Determine the (x, y) coordinate at the center of the cell enclosing the given text.  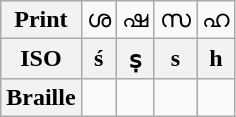
സ (176, 20)
h (216, 59)
ഹ (216, 20)
s (176, 59)
ś (98, 59)
ശ (98, 20)
ISO (41, 59)
Print (41, 20)
ṣ (135, 59)
Braille (41, 97)
ഷ (135, 20)
